Provide the [X, Y] coordinate of the cell's center where the given text is located.  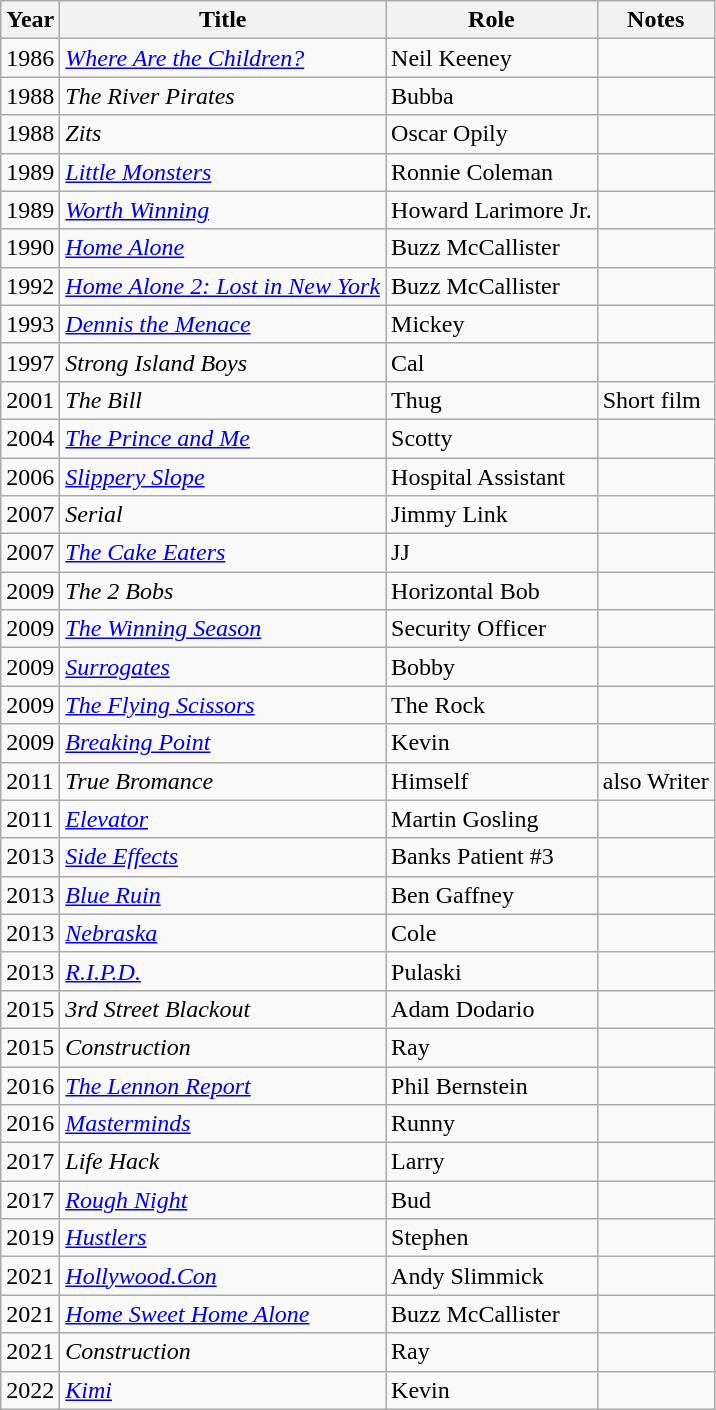
The Lennon Report [223, 1085]
Phil Bernstein [492, 1085]
Hospital Assistant [492, 477]
The Rock [492, 705]
Worth Winning [223, 210]
R.I.P.D. [223, 971]
Rough Night [223, 1200]
Home Alone [223, 248]
The Prince and Me [223, 438]
Jimmy Link [492, 515]
1992 [30, 286]
The Flying Scissors [223, 705]
Life Hack [223, 1162]
JJ [492, 553]
Thug [492, 400]
2001 [30, 400]
2004 [30, 438]
Banks Patient #3 [492, 857]
Notes [656, 20]
Short film [656, 400]
2006 [30, 477]
Where Are the Children? [223, 58]
1993 [30, 324]
Kimi [223, 1390]
Side Effects [223, 857]
Zits [223, 134]
Mickey [492, 324]
Surrogates [223, 667]
Role [492, 20]
1986 [30, 58]
Nebraska [223, 933]
2019 [30, 1238]
Howard Larimore Jr. [492, 210]
also Writer [656, 781]
Martin Gosling [492, 819]
Cole [492, 933]
Himself [492, 781]
Title [223, 20]
True Bromance [223, 781]
Bud [492, 1200]
Bobby [492, 667]
Blue Ruin [223, 895]
Stephen [492, 1238]
Runny [492, 1124]
3rd Street Blackout [223, 1009]
1997 [30, 362]
Scotty [492, 438]
Pulaski [492, 971]
The Winning Season [223, 629]
The Cake Eaters [223, 553]
Hustlers [223, 1238]
Masterminds [223, 1124]
1990 [30, 248]
Year [30, 20]
Dennis the Menace [223, 324]
Slippery Slope [223, 477]
The Bill [223, 400]
Bubba [492, 96]
Ben Gaffney [492, 895]
Security Officer [492, 629]
Home Sweet Home Alone [223, 1314]
Elevator [223, 819]
The 2 Bobs [223, 591]
Breaking Point [223, 743]
The River Pirates [223, 96]
Serial [223, 515]
Neil Keeney [492, 58]
2022 [30, 1390]
Ronnie Coleman [492, 172]
Home Alone 2: Lost in New York [223, 286]
Larry [492, 1162]
Oscar Opily [492, 134]
Hollywood.Con [223, 1276]
Strong Island Boys [223, 362]
Adam Dodario [492, 1009]
Little Monsters [223, 172]
Cal [492, 362]
Horizontal Bob [492, 591]
Andy Slimmick [492, 1276]
